Detect which cell encompasses the target text, then output its (X, Y) center coordinate. 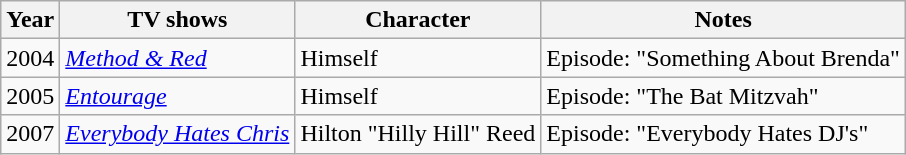
Episode: "The Bat Mitzvah" (724, 96)
2007 (30, 134)
2004 (30, 58)
Character (418, 20)
Year (30, 20)
2005 (30, 96)
Episode: "Everybody Hates DJ's" (724, 134)
TV shows (178, 20)
Notes (724, 20)
Hilton "Hilly Hill" Reed (418, 134)
Method & Red (178, 58)
Episode: "Something About Brenda" (724, 58)
Everybody Hates Chris (178, 134)
Entourage (178, 96)
